Identify which cell holds the provided text, then report its [x, y] central coordinate. 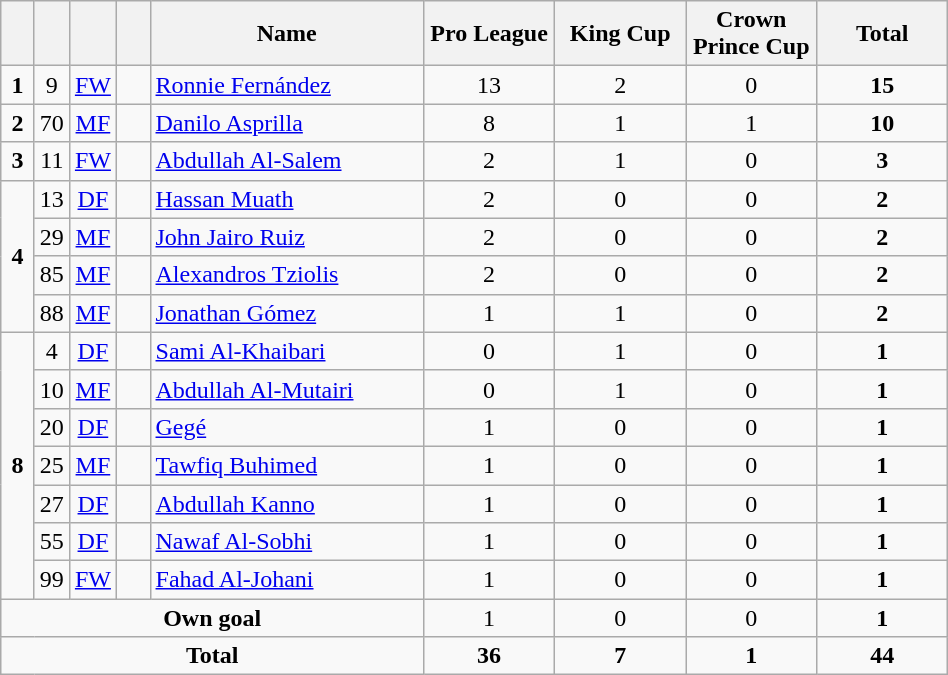
John Jairo Ruiz [287, 237]
Hassan Muath [287, 199]
99 [52, 580]
88 [52, 313]
9 [52, 85]
Gegé [287, 427]
Alexandros Tziolis [287, 275]
Abdullah Al-Salem [287, 161]
Ronnie Fernández [287, 85]
Jonathan Gómez [287, 313]
Crown Prince Cup [752, 34]
44 [882, 656]
20 [52, 427]
Nawaf Al-Sobhi [287, 542]
King Cup [620, 34]
85 [52, 275]
Fahad Al-Johani [287, 580]
Sami Al-Khaibari [287, 351]
11 [52, 161]
27 [52, 503]
29 [52, 237]
Name [287, 34]
70 [52, 123]
Abdullah Kanno [287, 503]
36 [490, 656]
15 [882, 85]
Tawfiq Buhimed [287, 465]
Pro League [490, 34]
55 [52, 542]
Danilo Asprilla [287, 123]
Abdullah Al-Mutairi [287, 389]
7 [620, 656]
25 [52, 465]
Own goal [212, 618]
